Determine the (x, y) coordinate at the center of the cell enclosing the given text.  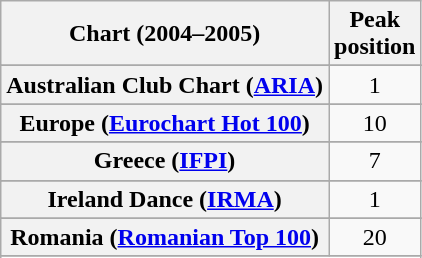
Europe (Eurochart Hot 100) (165, 123)
Chart (2004–2005) (165, 34)
7 (374, 161)
Ireland Dance (IRMA) (165, 199)
Greece (IFPI) (165, 161)
Peakposition (374, 34)
Romania (Romanian Top 100) (165, 237)
10 (374, 123)
Australian Club Chart (ARIA) (165, 85)
20 (374, 237)
